Detect which cell encompasses the target text, then output its (x, y) center coordinate. 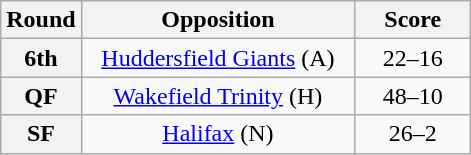
Score (413, 20)
Halifax (N) (218, 134)
SF (41, 134)
QF (41, 96)
48–10 (413, 96)
Huddersfield Giants (A) (218, 58)
Opposition (218, 20)
Round (41, 20)
6th (41, 58)
22–16 (413, 58)
Wakefield Trinity (H) (218, 96)
26–2 (413, 134)
